Search for the cell housing the specified text and yield its [X, Y] center coordinate. 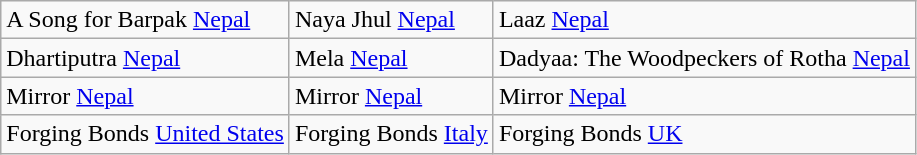
Naya Jhul Nepal [391, 20]
Forging Bonds United States [146, 134]
Mela Nepal [391, 58]
Forging Bonds UK [704, 134]
A Song for Barpak Nepal [146, 20]
Dhartiputra Nepal [146, 58]
Dadyaa: The Woodpeckers of Rotha Nepal [704, 58]
Laaz Nepal [704, 20]
Forging Bonds Italy [391, 134]
